From the cell containing the given text, extract its center point as (x, y) coordinate. 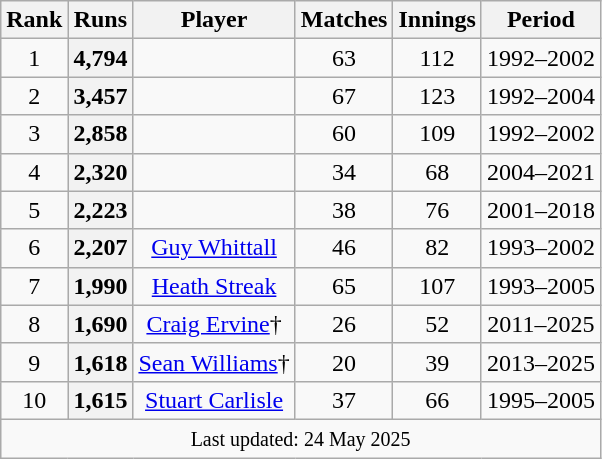
65 (344, 286)
52 (437, 324)
34 (344, 172)
38 (344, 210)
Player (214, 20)
2,223 (100, 210)
6 (34, 248)
Rank (34, 20)
1,690 (100, 324)
3 (34, 134)
2,858 (100, 134)
Period (540, 20)
112 (437, 58)
39 (437, 362)
2,320 (100, 172)
Innings (437, 20)
1995–2005 (540, 400)
1993–2005 (540, 286)
4 (34, 172)
1,615 (100, 400)
1993–2002 (540, 248)
66 (437, 400)
2001–2018 (540, 210)
76 (437, 210)
2 (34, 96)
2011–2025 (540, 324)
Sean Williams† (214, 362)
63 (344, 58)
Guy Whittall (214, 248)
46 (344, 248)
2,207 (100, 248)
Matches (344, 20)
37 (344, 400)
7 (34, 286)
2013–2025 (540, 362)
109 (437, 134)
82 (437, 248)
Stuart Carlisle (214, 400)
68 (437, 172)
Craig Ervine† (214, 324)
4,794 (100, 58)
60 (344, 134)
1 (34, 58)
3,457 (100, 96)
20 (344, 362)
10 (34, 400)
Runs (100, 20)
1,618 (100, 362)
Heath Streak (214, 286)
2004–2021 (540, 172)
5 (34, 210)
1992–2004 (540, 96)
9 (34, 362)
1,990 (100, 286)
107 (437, 286)
67 (344, 96)
Last updated: 24 May 2025 (301, 438)
123 (437, 96)
26 (344, 324)
8 (34, 324)
